Determine the [X, Y] coordinate at the center of the cell enclosing the given text.  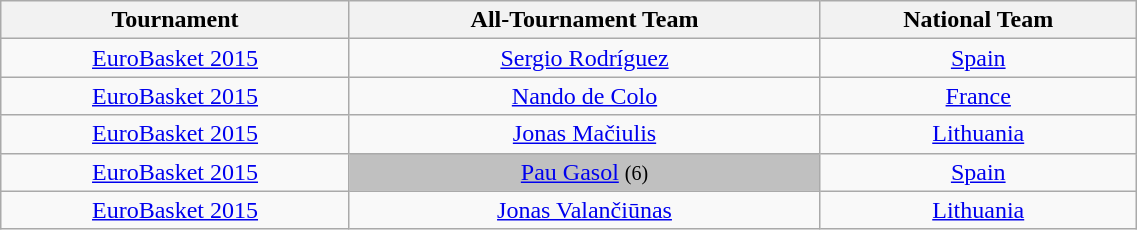
National Team [978, 20]
Jonas Mačiulis [584, 134]
France [978, 96]
Nando de Colo [584, 96]
Sergio Rodríguez [584, 58]
Tournament [176, 20]
Pau Gasol (6) [584, 172]
Jonas Valančiūnas [584, 210]
All-Tournament Team [584, 20]
